From the cell containing the given text, extract its center point as [x, y] coordinate. 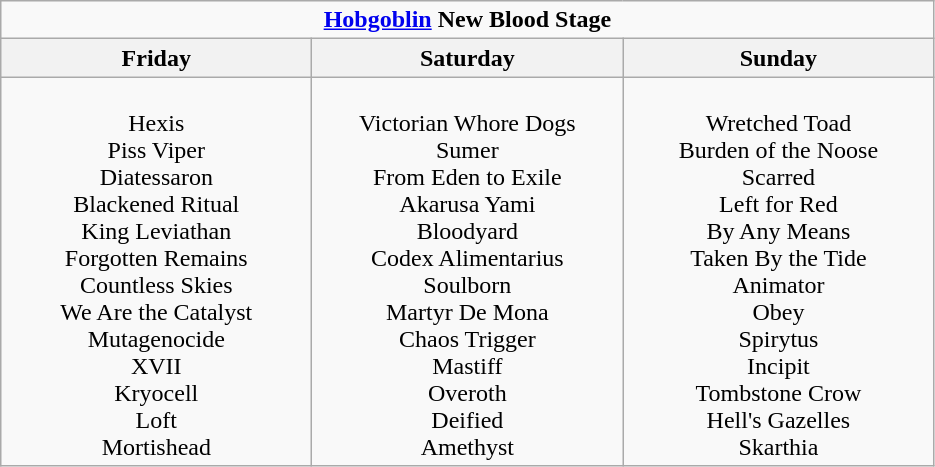
Sunday [778, 58]
Saturday [468, 58]
Hobgoblin New Blood Stage [468, 20]
Friday [156, 58]
